Determine the (x, y) coordinate at the center of the cell enclosing the given text.  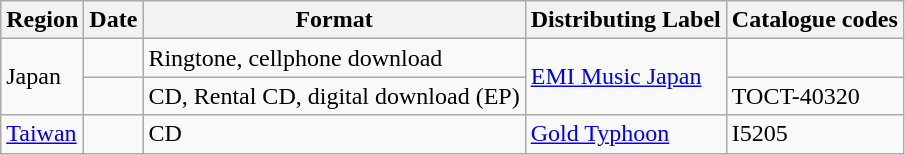
Date (114, 20)
Format (334, 20)
Japan (42, 77)
Gold Typhoon (626, 134)
CD (334, 134)
EMI Music Japan (626, 77)
Region (42, 20)
I5205 (814, 134)
Catalogue codes (814, 20)
Distributing Label (626, 20)
Ringtone, cellphone download (334, 58)
TOCT-40320 (814, 96)
CD, Rental CD, digital download (EP) (334, 96)
Taiwan (42, 134)
